Output the (X, Y) coordinate of the center of the cell containing the given text.  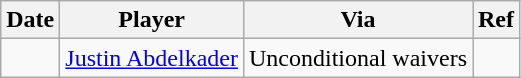
Player (152, 20)
Ref (496, 20)
Justin Abdelkader (152, 58)
Date (30, 20)
Via (358, 20)
Unconditional waivers (358, 58)
